Provide the (X, Y) coordinate of the cell's center where the given text is located.  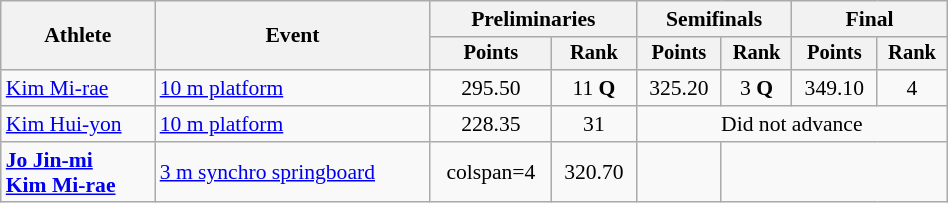
349.10 (834, 88)
Event (293, 36)
Jo Jin-mi Kim Mi-rae (78, 172)
295.50 (490, 88)
320.70 (594, 172)
3 m synchro springboard (293, 172)
colspan=4 (490, 172)
228.35 (490, 124)
3 Q (756, 88)
11 Q (594, 88)
Semifinals (714, 19)
325.20 (678, 88)
Preliminaries (533, 19)
Kim Mi-rae (78, 88)
Did not advance (792, 124)
Final (870, 19)
Kim Hui-yon (78, 124)
4 (912, 88)
31 (594, 124)
Athlete (78, 36)
